Extract the [x, y] coordinate from the center of the cell holding the provided text.  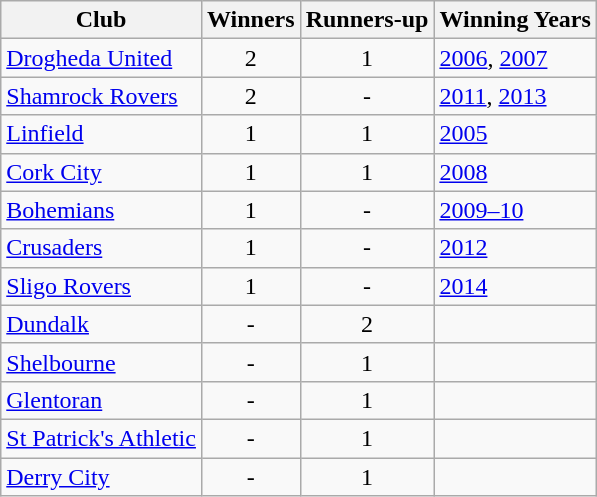
Linfield [102, 134]
2012 [515, 248]
Derry City [102, 477]
Glentoran [102, 400]
Club [102, 20]
Sligo Rovers [102, 286]
Cork City [102, 172]
2011, 2013 [515, 96]
Winners [250, 20]
Shamrock Rovers [102, 96]
Dundalk [102, 324]
Shelbourne [102, 362]
Runners-up [367, 20]
Bohemians [102, 210]
2006, 2007 [515, 58]
2009–10 [515, 210]
2005 [515, 134]
2014 [515, 286]
Winning Years [515, 20]
2008 [515, 172]
Drogheda United [102, 58]
St Patrick's Athletic [102, 438]
Crusaders [102, 248]
